Return [x, y] of the center of cell containing provided text 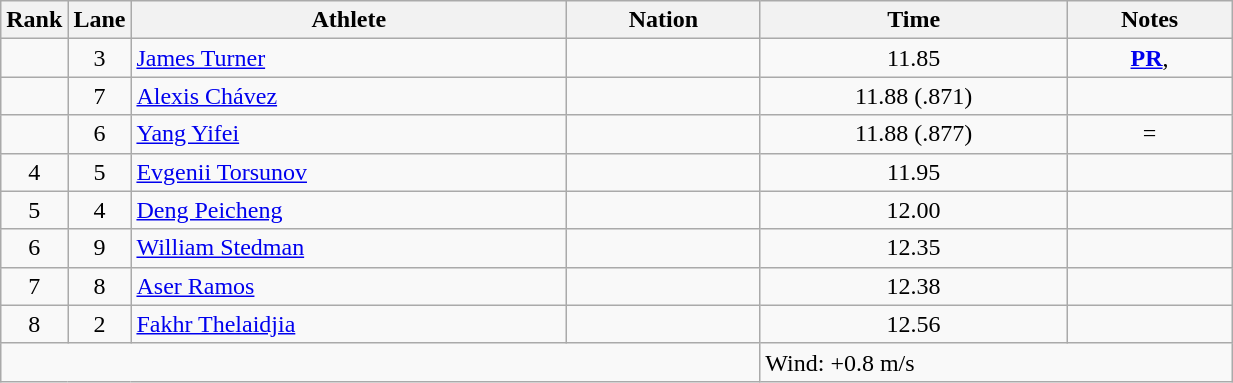
Aser Ramos [349, 286]
Wind: +0.8 m/s [996, 362]
Time [914, 20]
12.56 [914, 324]
William Stedman [349, 248]
11.85 [914, 58]
Lane [100, 20]
11.88 (.871) [914, 96]
11.95 [914, 172]
Athlete [349, 20]
12.35 [914, 248]
Evgenii Torsunov [349, 172]
Nation [664, 20]
Yang Yifei [349, 134]
3 [100, 58]
= [1149, 134]
12.00 [914, 210]
Alexis Chávez [349, 96]
Fakhr Thelaidjia [349, 324]
Deng Peicheng [349, 210]
2 [100, 324]
PR, [1149, 58]
James Turner [349, 58]
12.38 [914, 286]
11.88 (.877) [914, 134]
Rank [34, 20]
9 [100, 248]
Notes [1149, 20]
